Locate the cell with the specified text and output its [X, Y] center coordinate. 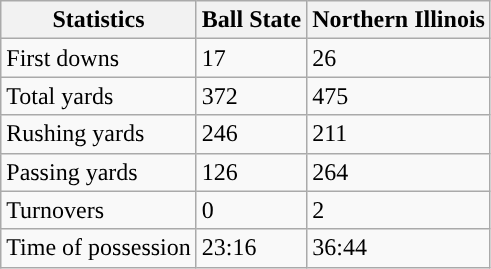
372 [251, 96]
23:16 [251, 248]
Passing yards [99, 172]
26 [399, 58]
Northern Illinois [399, 20]
Ball State [251, 20]
246 [251, 134]
126 [251, 172]
Turnovers [99, 210]
Total yards [99, 96]
36:44 [399, 248]
First downs [99, 58]
Statistics [99, 20]
211 [399, 134]
264 [399, 172]
0 [251, 210]
17 [251, 58]
475 [399, 96]
Time of possession [99, 248]
2 [399, 210]
Rushing yards [99, 134]
